For the text-containing cell, return its midpoint in [X, Y] coordinate format. 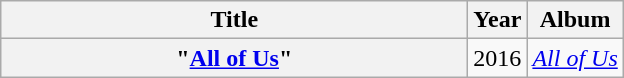
Album [575, 20]
All of Us [575, 58]
"All of Us" [234, 58]
Year [498, 20]
Title [234, 20]
2016 [498, 58]
